Output the (X, Y) coordinate of the center of the cell containing the given text.  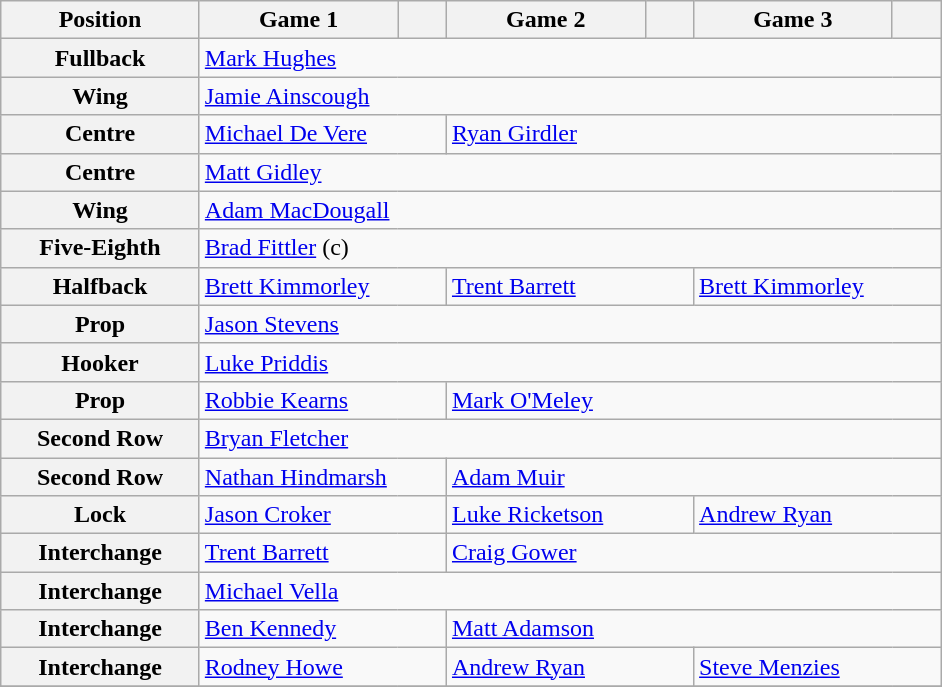
Jamie Ainscough (570, 96)
Robbie Kearns (322, 400)
Ben Kennedy (322, 629)
Lock (100, 515)
Matt Gidley (570, 172)
Game 2 (546, 20)
Game 1 (298, 20)
Rodney Howe (322, 667)
Adam Muir (693, 477)
Luke Ricketson (570, 515)
Game 3 (794, 20)
Hooker (100, 362)
Jason Stevens (570, 324)
Five-Eighth (100, 248)
Ryan Girdler (693, 134)
Fullback (100, 58)
Craig Gower (693, 553)
Nathan Hindmarsh (322, 477)
Brad Fittler (c) (570, 248)
Mark Hughes (570, 58)
Luke Priddis (570, 362)
Jason Croker (322, 515)
Matt Adamson (693, 629)
Bryan Fletcher (570, 438)
Position (100, 20)
Mark O'Meley (693, 400)
Halfback (100, 286)
Adam MacDougall (570, 210)
Michael Vella (570, 591)
Steve Menzies (818, 667)
Michael De Vere (322, 134)
